Extract the (x, y) coordinate from the center of the cell holding the provided text.  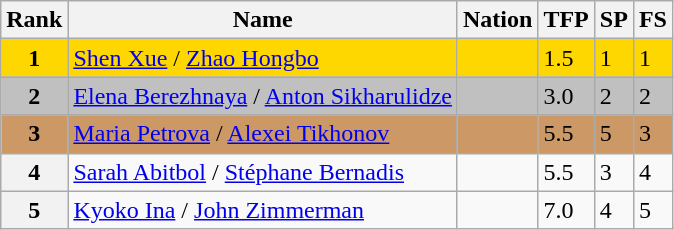
7.0 (566, 210)
Maria Petrova / Alexei Tikhonov (263, 134)
1.5 (566, 58)
Name (263, 20)
Elena Berezhnaya / Anton Sikharulidze (263, 96)
TFP (566, 20)
Nation (497, 20)
SP (614, 20)
Rank (34, 20)
Sarah Abitbol / Stéphane Bernadis (263, 172)
3.0 (566, 96)
FS (652, 20)
Kyoko Ina / John Zimmerman (263, 210)
Shen Xue / Zhao Hongbo (263, 58)
